Locate the cell with the specified text and output its (x, y) center coordinate. 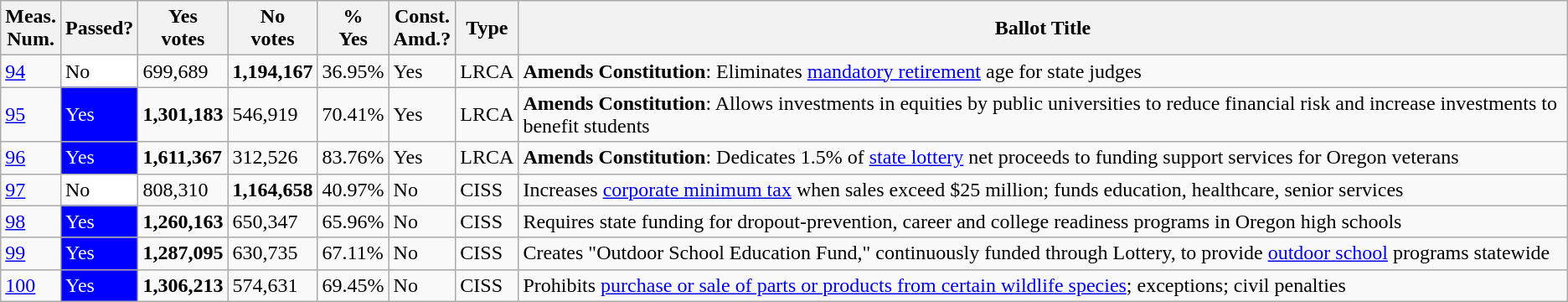
1,194,167 (273, 71)
Novotes (273, 29)
Amends Constitution: Allows investments in equities by public universities to reduce financial risk and increase investments to benefit students (1043, 114)
312,526 (273, 158)
Yesvotes (183, 29)
Meas.Num. (31, 29)
97 (31, 190)
1,611,367 (183, 158)
Requires state funding for dropout-prevention, career and college readiness programs in Oregon high schools (1043, 221)
1,164,658 (273, 190)
98 (31, 221)
Prohibits purchase or sale of parts or products from certain wildlife species; exceptions; civil penalties (1043, 285)
83.76% (353, 158)
Increases corporate minimum tax when sales exceed $25 million; funds education, healthcare, senior services (1043, 190)
40.97% (353, 190)
699,689 (183, 71)
Type (487, 29)
36.95% (353, 71)
Amends Constitution: Eliminates mandatory retirement age for state judges (1043, 71)
67.11% (353, 253)
99 (31, 253)
95 (31, 114)
Amends Constitution: Dedicates 1.5% of state lottery net proceeds to funding support services for Oregon veterans (1043, 158)
Passed? (99, 29)
100 (31, 285)
650,347 (273, 221)
Creates "Outdoor School Education Fund," continuously funded through Lottery, to provide outdoor school programs statewide (1043, 253)
808,310 (183, 190)
1,260,163 (183, 221)
630,735 (273, 253)
65.96% (353, 221)
1,301,183 (183, 114)
1,287,095 (183, 253)
Const.Amd.? (422, 29)
546,919 (273, 114)
70.41% (353, 114)
574,631 (273, 285)
1,306,213 (183, 285)
96 (31, 158)
69.45% (353, 285)
%Yes (353, 29)
94 (31, 71)
Ballot Title (1043, 29)
